Detect which cell encompasses the target text, then output its (x, y) center coordinate. 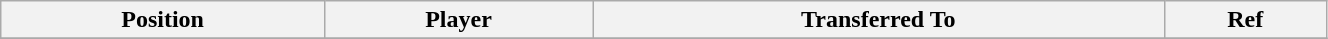
Position (163, 20)
Transferred To (878, 20)
Player (458, 20)
Ref (1245, 20)
